For the text-containing cell, return its midpoint in (X, Y) coordinate format. 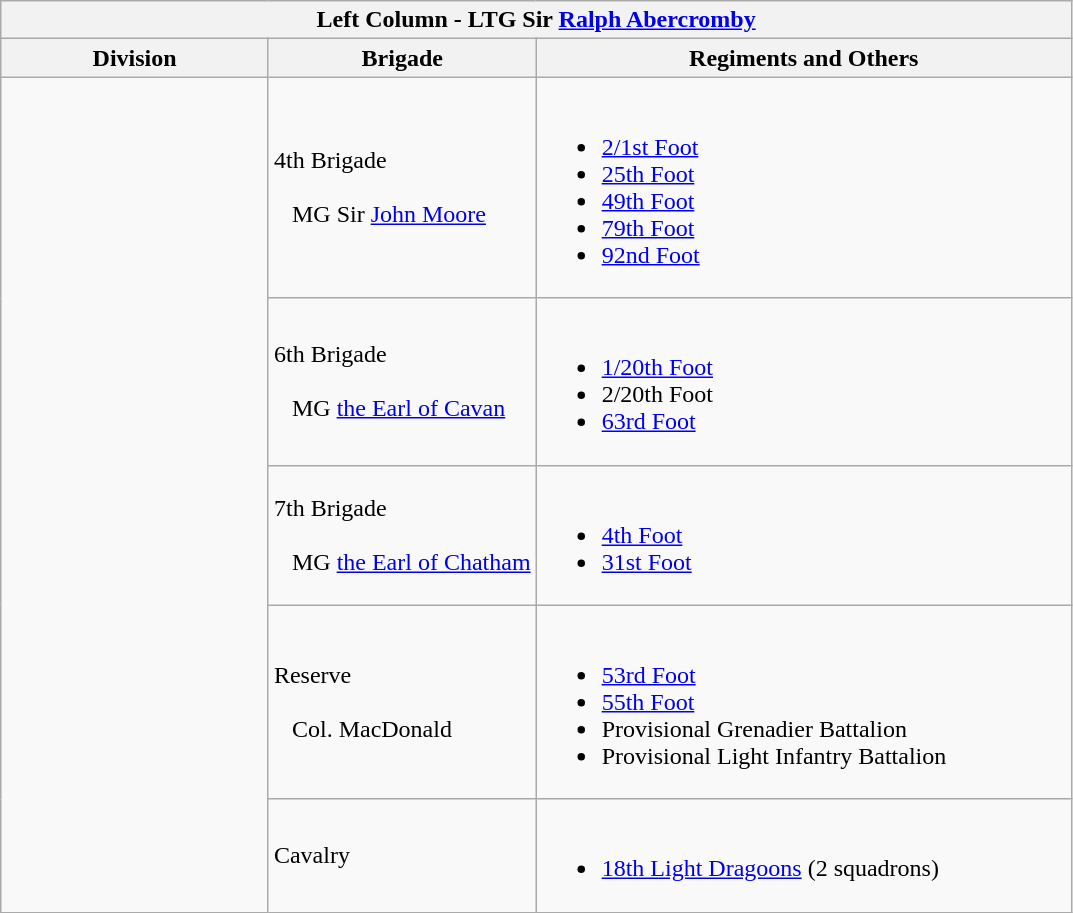
2/1st Foot25th Foot49th Foot79th Foot92nd Foot (804, 188)
7th Brigade MG the Earl of Chatham (402, 535)
6th Brigade MG the Earl of Cavan (402, 382)
4th Brigade MG Sir John Moore (402, 188)
Cavalry (402, 856)
Regiments and Others (804, 58)
1/20th Foot2/20th Foot63rd Foot (804, 382)
Brigade (402, 58)
53rd Foot55th FootProvisional Grenadier BattalionProvisional Light Infantry Battalion (804, 702)
Reserve Col. MacDonald (402, 702)
18th Light Dragoons (2 squadrons) (804, 856)
Left Column - LTG Sir Ralph Abercromby (536, 20)
4th Foot31st Foot (804, 535)
Division (135, 58)
